For the text-containing cell, return its midpoint in (X, Y) coordinate format. 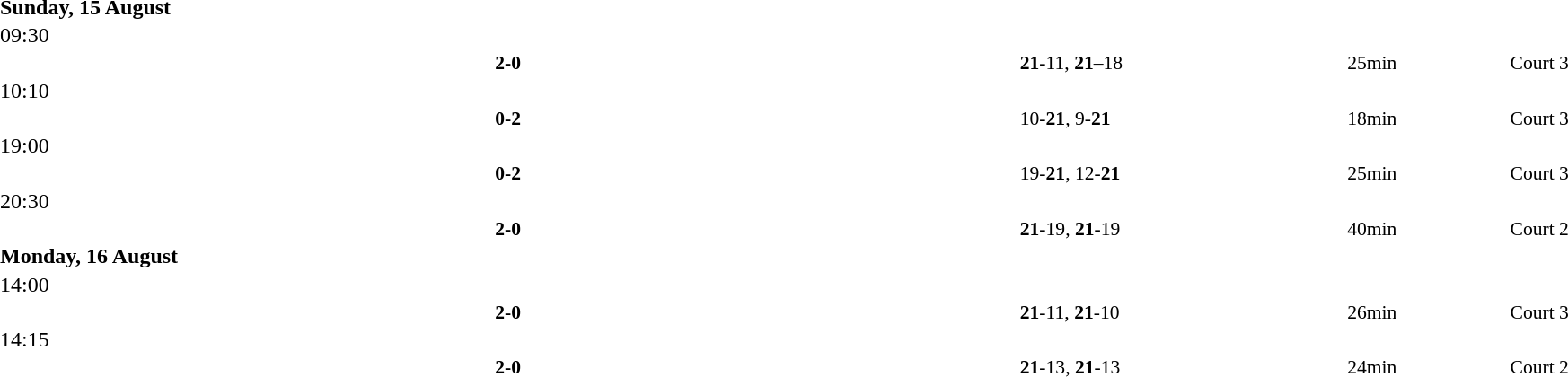
21-19, 21-19 (1182, 228)
26min (1427, 312)
18min (1427, 118)
21-11, 21–18 (1182, 63)
40min (1427, 228)
10-21, 9-21 (1182, 118)
19-21, 12-21 (1182, 173)
21-11, 21-10 (1182, 312)
